From the cell containing the given text, extract its center point as [x, y] coordinate. 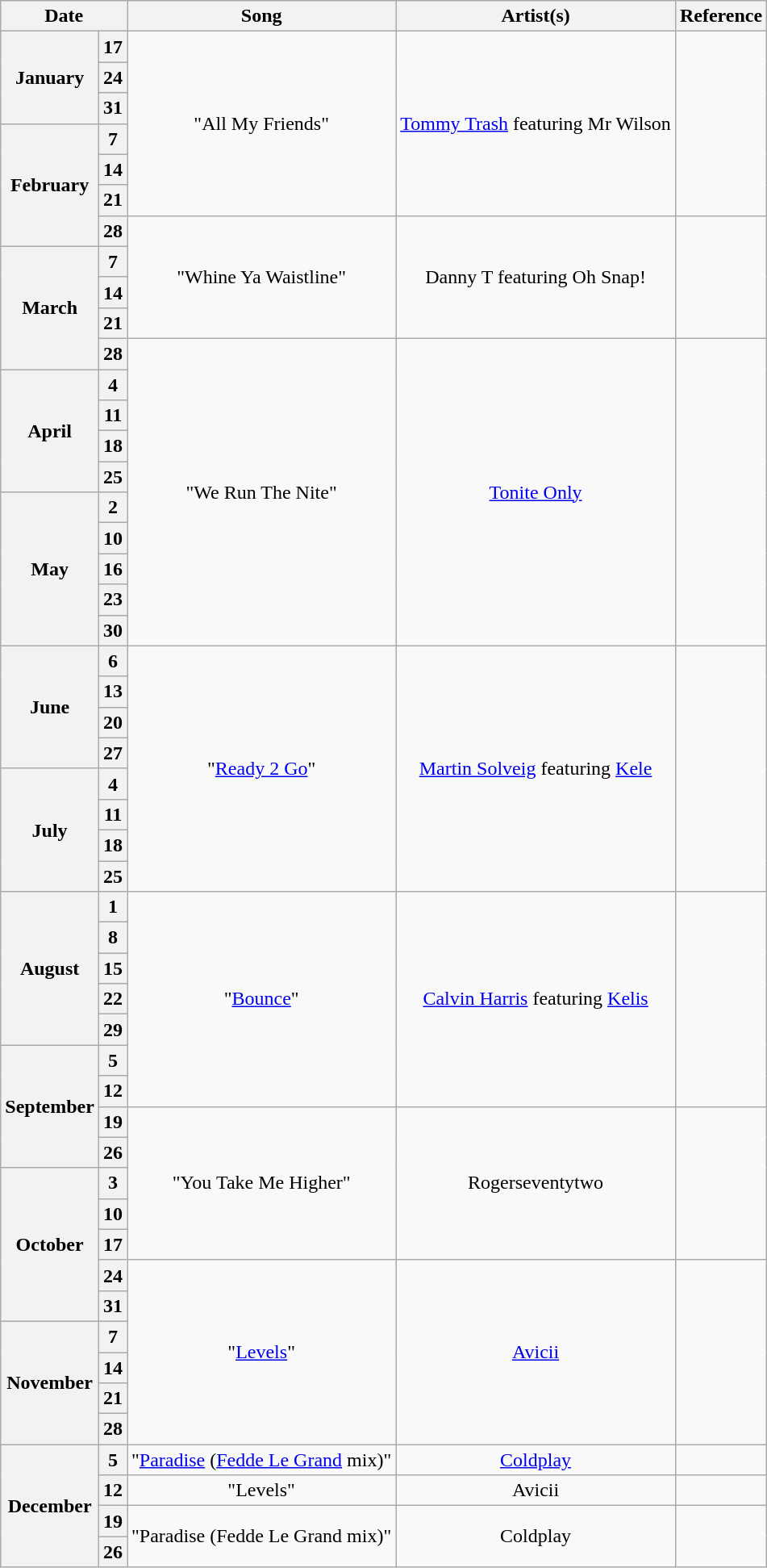
Rogerseventytwo [536, 1183]
January [50, 77]
May [50, 569]
3 [113, 1183]
Song [261, 16]
"You Take Me Higher" [261, 1183]
16 [113, 569]
Tonite Only [536, 492]
"We Run The Nite" [261, 492]
29 [113, 1030]
"All My Friends" [261, 123]
23 [113, 600]
February [50, 185]
November [50, 1382]
December [50, 1506]
March [50, 307]
Date [65, 16]
July [50, 830]
Reference [721, 16]
Tommy Trash featuring Mr Wilson [536, 123]
"Ready 2 Go" [261, 768]
30 [113, 630]
8 [113, 938]
Martin Solveig featuring Kele [536, 768]
20 [113, 722]
Danny T featuring Oh Snap! [536, 277]
April [50, 431]
"Whine Ya Waistline" [261, 277]
September [50, 1106]
August [50, 968]
13 [113, 692]
"Bounce" [261, 999]
22 [113, 999]
6 [113, 661]
Artist(s) [536, 16]
27 [113, 753]
Calvin Harris featuring Kelis [536, 999]
2 [113, 508]
1 [113, 907]
June [50, 707]
15 [113, 968]
October [50, 1244]
